Capture the cell that displays the provided text and extract its [X, Y] central coordinate. 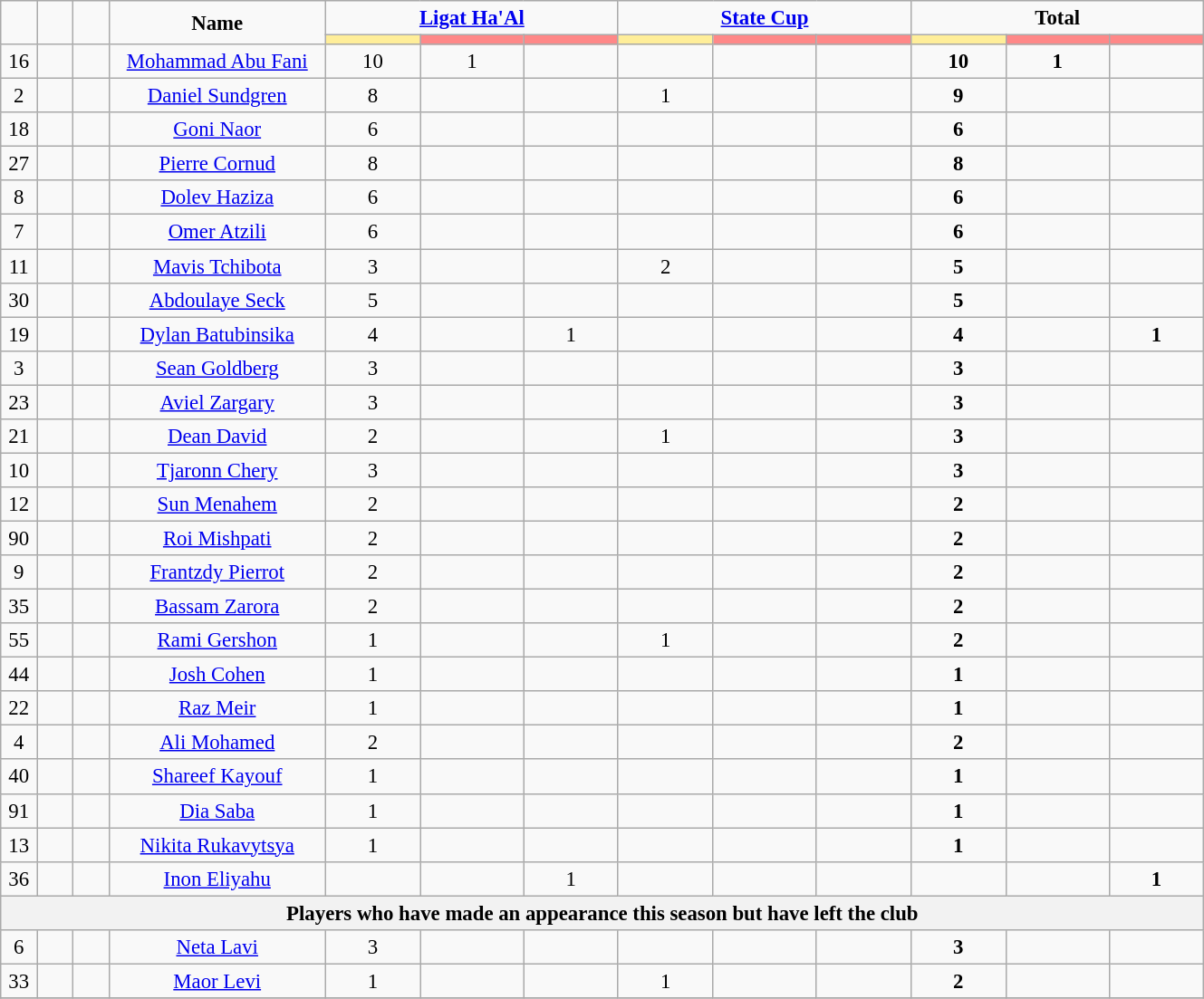
Total [1058, 18]
Dolev Haziza [217, 198]
16 [19, 62]
13 [19, 845]
Maor Levi [217, 981]
Inon Eliyahu [217, 879]
Aviel Zargary [217, 402]
Sun Menahem [217, 504]
Neta Lavi [217, 947]
Abdoulaye Seck [217, 300]
33 [19, 981]
Mavis Tchibota [217, 266]
Raz Meir [217, 708]
91 [19, 811]
State Cup [765, 18]
55 [19, 640]
Josh Cohen [217, 675]
36 [19, 879]
18 [19, 130]
19 [19, 334]
21 [19, 437]
Dean David [217, 437]
Bassam Zarora [217, 607]
Ali Mohamed [217, 743]
40 [19, 777]
Mohammad Abu Fani [217, 62]
27 [19, 164]
7 [19, 232]
Tjaronn Chery [217, 470]
Dylan Batubinsika [217, 334]
Shareef Kayouf [217, 777]
Sean Goldberg [217, 368]
Goni Naor [217, 130]
Omer Atzili [217, 232]
Nikita Rukavytsya [217, 845]
Players who have made an appearance this season but have left the club [602, 913]
Dia Saba [217, 811]
Pierre Cornud [217, 164]
22 [19, 708]
23 [19, 402]
Rami Gershon [217, 640]
Daniel Sundgren [217, 96]
12 [19, 504]
35 [19, 607]
Frantzdy Pierrot [217, 572]
Name [217, 23]
44 [19, 675]
90 [19, 538]
11 [19, 266]
30 [19, 300]
Roi Mishpati [217, 538]
Ligat Ha'Al [471, 18]
